Provide the (X, Y) coordinate of the cell's center where the given text is located.  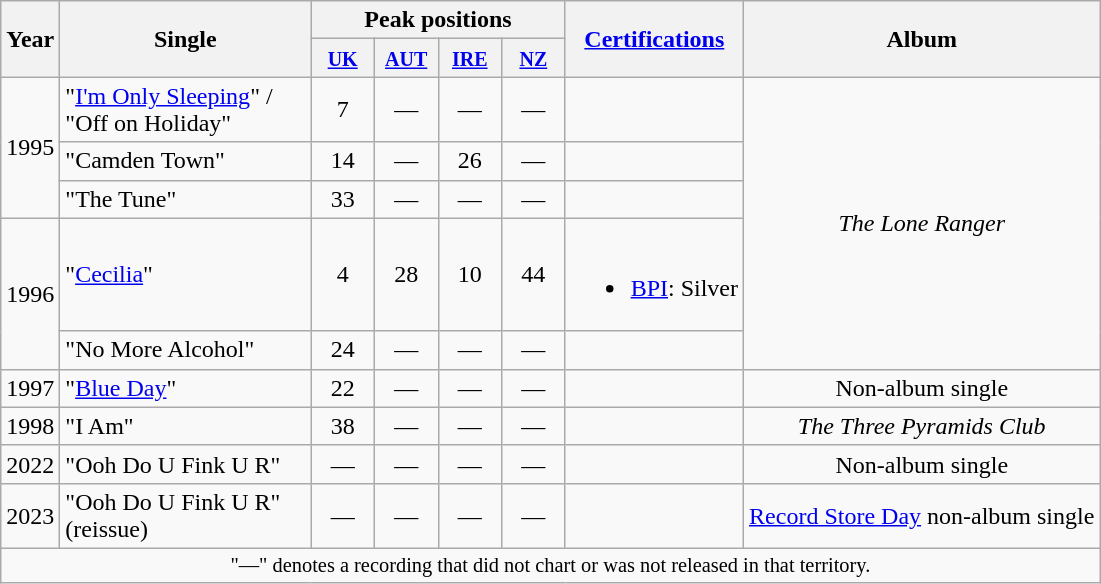
Year (30, 39)
22 (343, 388)
"I Am" (186, 426)
UK (343, 58)
NZ (534, 58)
44 (534, 274)
2022 (30, 464)
1996 (30, 294)
Certifications (654, 39)
AUT (406, 58)
"Cecilia" (186, 274)
"Blue Day" (186, 388)
2023 (30, 516)
33 (343, 199)
24 (343, 350)
The Lone Ranger (922, 223)
Single (186, 39)
38 (343, 426)
14 (343, 161)
"No More Alcohol" (186, 350)
The Three Pyramids Club (922, 426)
7 (343, 110)
28 (406, 274)
"Ooh Do U Fink U R" (186, 464)
BPI: Silver (654, 274)
1997 (30, 388)
26 (470, 161)
4 (343, 274)
10 (470, 274)
"Ooh Do U Fink U R" (reissue) (186, 516)
Peak positions (438, 20)
Record Store Day non-album single (922, 516)
1998 (30, 426)
Album (922, 39)
"I'm Only Sleeping" / "Off on Holiday" (186, 110)
"The Tune" (186, 199)
IRE (470, 58)
"—" denotes a recording that did not chart or was not released in that territory. (550, 565)
1995 (30, 148)
"Camden Town" (186, 161)
